Determine the (X, Y) coordinate at the center of the cell enclosing the given text.  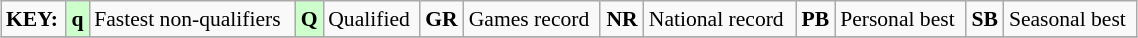
GR (442, 19)
Games record (532, 19)
PB (816, 19)
Personal best (900, 19)
Seasonal best (1070, 19)
KEY: (34, 19)
Fastest non-qualifiers (192, 19)
Qualified (371, 19)
SB (985, 19)
Q (309, 19)
NR (622, 19)
q (78, 19)
National record (720, 19)
